Detect which cell encompasses the target text, then output its [X, Y] center coordinate. 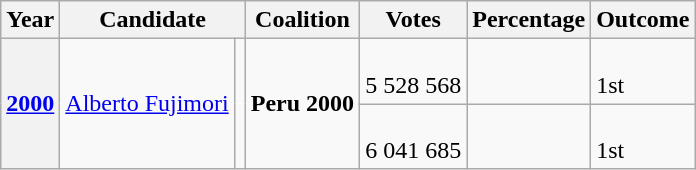
2000 [30, 104]
Coalition [302, 20]
Outcome [643, 20]
Peru 2000 [302, 104]
Votes [414, 20]
Year [30, 20]
5 528 568 [414, 72]
6 041 685 [414, 136]
Percentage [529, 20]
Alberto Fujimori [147, 104]
Candidate [152, 20]
